For the text-containing cell, return its midpoint in (x, y) coordinate format. 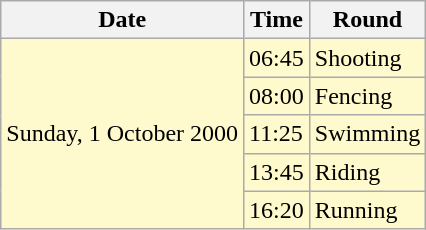
06:45 (277, 58)
16:20 (277, 210)
Sunday, 1 October 2000 (122, 134)
11:25 (277, 134)
Riding (367, 172)
Fencing (367, 96)
Time (277, 20)
Round (367, 20)
Shooting (367, 58)
Swimming (367, 134)
13:45 (277, 172)
Date (122, 20)
Running (367, 210)
08:00 (277, 96)
